Determine the (X, Y) coordinate at the center of the cell enclosing the given text.  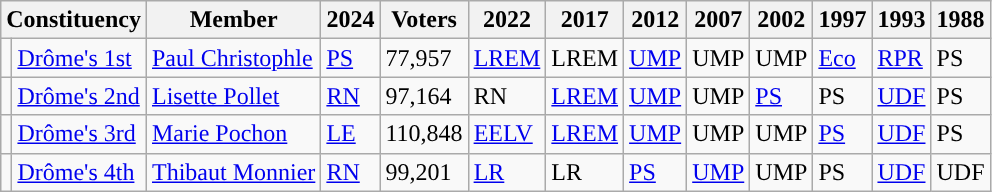
2017 (585, 20)
RPR (902, 58)
Drôme's 4th (80, 172)
2007 (718, 20)
EELV (507, 134)
Drôme's 2nd (80, 96)
2002 (782, 20)
Member (233, 20)
LE (350, 134)
97,164 (424, 96)
1993 (902, 20)
Eco (842, 58)
Paul Christophle (233, 58)
2024 (350, 20)
99,201 (424, 172)
77,957 (424, 58)
2022 (507, 20)
Drôme's 1st (80, 58)
Constituency (74, 20)
110,848 (424, 134)
1997 (842, 20)
Drôme's 3rd (80, 134)
Marie Pochon (233, 134)
Lisette Pollet (233, 96)
2012 (656, 20)
Voters (424, 20)
Thibaut Monnier (233, 172)
1988 (960, 20)
